Capture the cell that displays the provided text and extract its (X, Y) central coordinate. 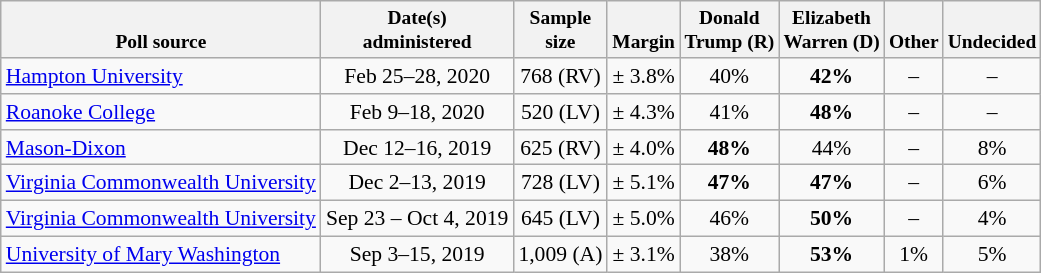
Samplesize (560, 30)
6% (992, 183)
645 (LV) (560, 219)
728 (LV) (560, 183)
Sep 23 – Oct 4, 2019 (417, 219)
46% (730, 219)
1% (914, 254)
DonaldTrump (R) (730, 30)
520 (LV) (560, 112)
± 5.0% (643, 219)
44% (832, 148)
Poll source (161, 30)
± 5.1% (643, 183)
53% (832, 254)
41% (730, 112)
38% (730, 254)
Feb 9–18, 2020 (417, 112)
Roanoke College (161, 112)
ElizabethWarren (D) (832, 30)
40% (730, 76)
4% (992, 219)
1,009 (A) (560, 254)
± 3.8% (643, 76)
50% (832, 219)
Margin (643, 30)
42% (832, 76)
± 4.0% (643, 148)
8% (992, 148)
± 4.3% (643, 112)
Feb 25–28, 2020 (417, 76)
Undecided (992, 30)
Mason-Dixon (161, 148)
Dec 2–13, 2019 (417, 183)
Sep 3–15, 2019 (417, 254)
Date(s)administered (417, 30)
± 3.1% (643, 254)
University of Mary Washington (161, 254)
Hampton University (161, 76)
Other (914, 30)
768 (RV) (560, 76)
Dec 12–16, 2019 (417, 148)
625 (RV) (560, 148)
5% (992, 254)
